Extract the (x, y) coordinate from the center of the cell holding the provided text.  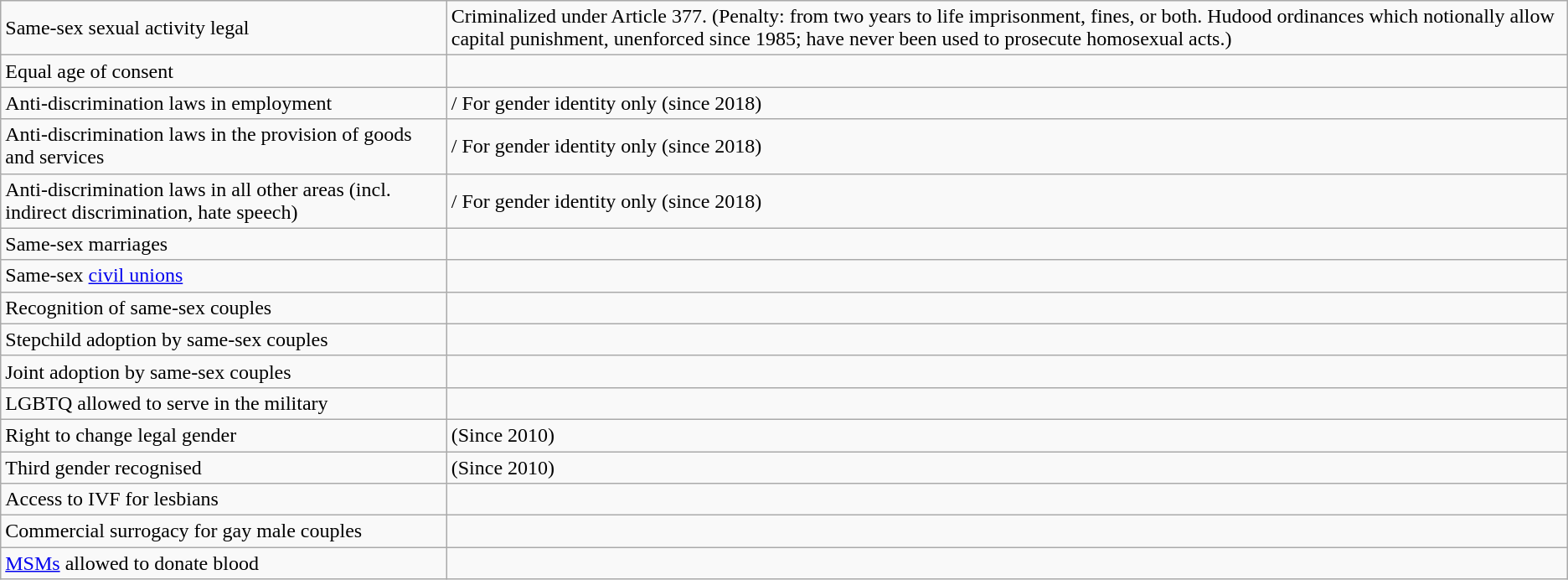
Recognition of same-sex couples (224, 308)
MSMs allowed to donate blood (224, 563)
Same-sex sexual activity legal (224, 28)
Same-sex civil unions (224, 276)
Anti-discrimination laws in the provision of goods and services (224, 146)
Third gender recognised (224, 467)
Joint adoption by same-sex couples (224, 371)
Anti-discrimination laws in employment (224, 103)
Stepchild adoption by same-sex couples (224, 339)
Commercial surrogacy for gay male couples (224, 531)
Anti-discrimination laws in all other areas (incl. indirect discrimination, hate speech) (224, 201)
Same-sex marriages (224, 244)
Access to IVF for lesbians (224, 500)
Equal age of consent (224, 71)
Right to change legal gender (224, 435)
LGBTQ allowed to serve in the military (224, 403)
